Provide the [X, Y] coordinate of the cell's center where the given text is located.  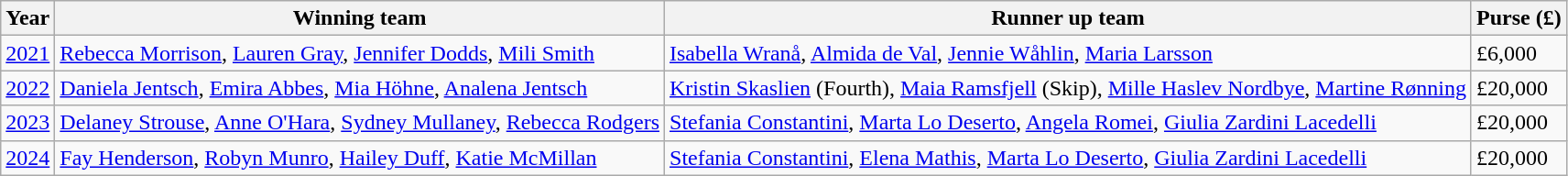
Runner up team [1068, 18]
2022 [27, 88]
Winning team [360, 18]
Delaney Strouse, Anne O'Hara, Sydney Mullaney, Rebecca Rodgers [360, 123]
Year [27, 18]
2024 [27, 158]
£6,000 [1519, 53]
Purse (£) [1519, 18]
Daniela Jentsch, Emira Abbes, Mia Höhne, Analena Jentsch [360, 88]
Rebecca Morrison, Lauren Gray, Jennifer Dodds, Mili Smith [360, 53]
Fay Henderson, Robyn Munro, Hailey Duff, Katie McMillan [360, 158]
Isabella Wranå, Almida de Val, Jennie Wåhlin, Maria Larsson [1068, 53]
Kristin Skaslien (Fourth), Maia Ramsfjell (Skip), Mille Haslev Nordbye, Martine Rønning [1068, 88]
Stefania Constantini, Marta Lo Deserto, Angela Romei, Giulia Zardini Lacedelli [1068, 123]
2023 [27, 123]
Stefania Constantini, Elena Mathis, Marta Lo Deserto, Giulia Zardini Lacedelli [1068, 158]
2021 [27, 53]
